Capture the cell that displays the provided text and extract its (x, y) central coordinate. 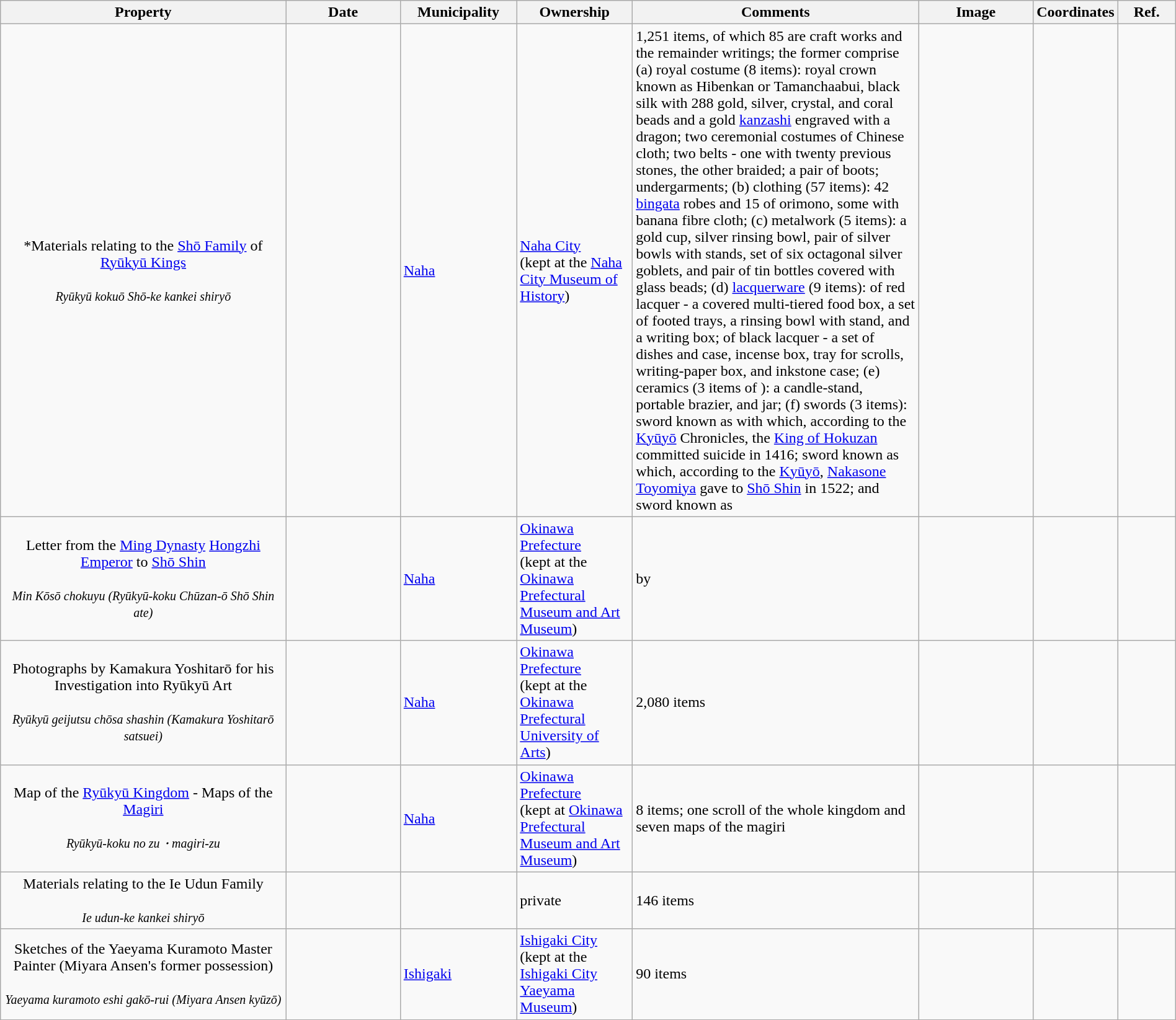
Sketches of the Yaeyama Kuramoto Master Painter (Miyara Ansen's former possession)Yaeyama kuramoto eshi gakō-rui (Miyara Ansen kyūzō) (143, 974)
Ishigaki (458, 974)
Naha City(kept at the Naha City Museum of History) (574, 270)
Property (143, 12)
2,080 items (775, 703)
Materials relating to the Ie Udun FamilyIe udun-ke kankei shiryō (143, 900)
Coordinates (1076, 12)
Comments (775, 12)
Date (343, 12)
Map of the Ryūkyū Kingdom - Maps of the MagiriRyūkyū-koku no zu・magiri-zu (143, 818)
Ownership (574, 12)
Okinawa Prefecture(kept at the Okinawa Prefectural Museum and Art Museum) (574, 579)
Okinawa Prefecture(kept at the Okinawa Prefectural University of Arts) (574, 703)
146 items (775, 900)
private (574, 900)
90 items (775, 974)
Okinawa Prefecture(kept at Okinawa Prefectural Museum and Art Museum) (574, 818)
*Materials relating to the Shō Family of Ryūkyū KingsRyūkyū kokuō Shō-ke kankei shiryō (143, 270)
by (775, 579)
Image (976, 12)
Ishigaki City(kept at the Ishigaki City Yaeyama Museum) (574, 974)
Photographs by Kamakura Yoshitarō for his Investigation into Ryūkyū ArtRyūkyū geijutsu chōsa shashin (Kamakura Yoshitarō satsuei) (143, 703)
Ref. (1146, 12)
Municipality (458, 12)
Letter from the Ming Dynasty Hongzhi Emperor to Shō ShinMin Kōsō chokuyu (Ryūkyū-koku Chūzan-ō Shō Shin ate) (143, 579)
8 items; one scroll of the whole kingdom and seven maps of the magiri (775, 818)
